Pinpoint the cell where the given text exists, returning its (X, Y) midpoint coordinate. 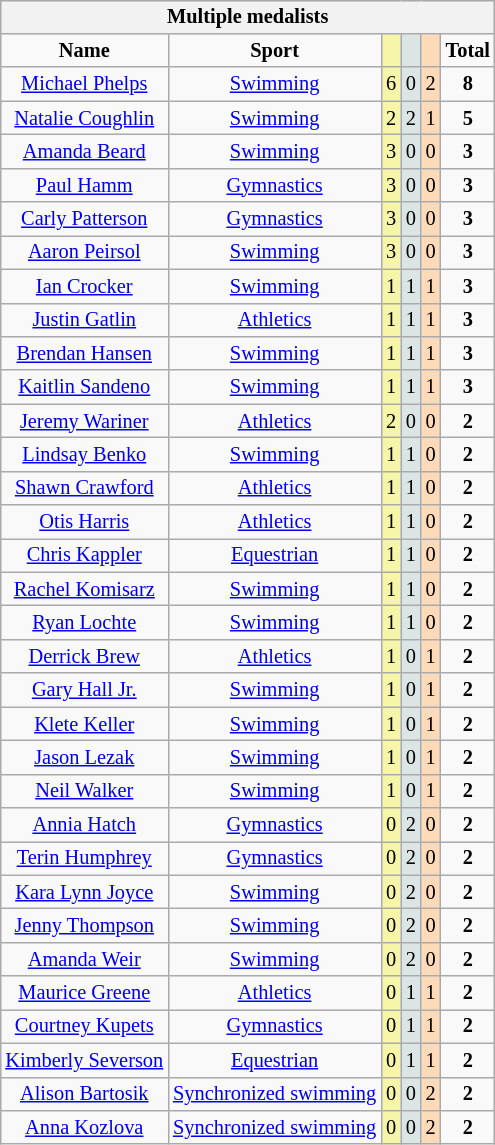
Sport (274, 51)
Shawn Crawford (84, 488)
Klete Keller (84, 724)
Lindsay Benko (84, 455)
Justin Gatlin (84, 320)
Name (84, 51)
Otis Harris (84, 522)
Rachel Komisarz (84, 589)
5 (468, 118)
Amanda Weir (84, 960)
Aaron Peirsol (84, 253)
Carly Patterson (84, 219)
Total (468, 51)
Paul Hamm (84, 185)
Anna Kozlova (84, 1128)
Ryan Lochte (84, 623)
Jeremy Wariner (84, 421)
Natalie Coughlin (84, 118)
Alison Bartosik (84, 1094)
Kara Lynn Joyce (84, 892)
Kimberly Severson (84, 1060)
Kaitlin Sandeno (84, 387)
Annia Hatch (84, 825)
Derrick Brew (84, 657)
Terin Humphrey (84, 859)
Jason Lezak (84, 758)
Maurice Greene (84, 993)
Jenny Thompson (84, 926)
Neil Walker (84, 791)
Courtney Kupets (84, 1027)
Amanda Beard (84, 152)
Ian Crocker (84, 286)
Brendan Hansen (84, 354)
Multiple medalists (247, 17)
Chris Kappler (84, 556)
6 (391, 84)
Gary Hall Jr. (84, 690)
Michael Phelps (84, 84)
8 (468, 84)
